For the text-containing cell, return its midpoint in (x, y) coordinate format. 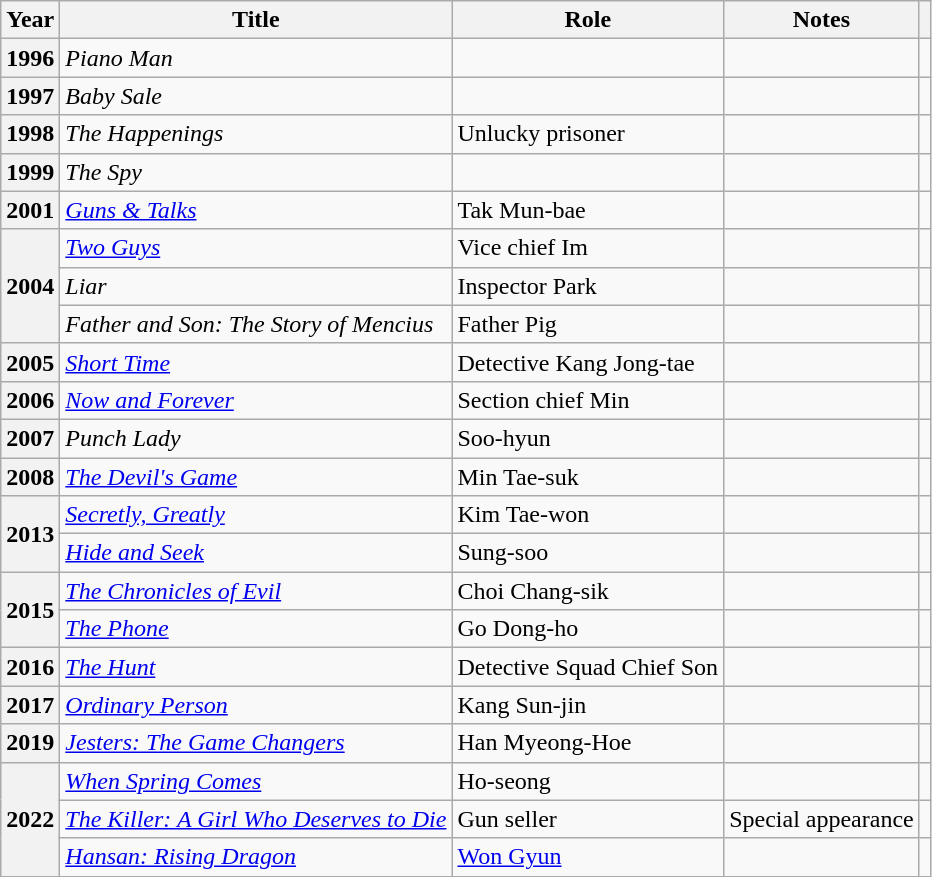
1998 (30, 134)
1997 (30, 96)
Liar (256, 286)
Notes (822, 20)
Piano Man (256, 58)
Won Gyun (588, 857)
Two Guys (256, 248)
The Happenings (256, 134)
2022 (30, 819)
1999 (30, 172)
The Phone (256, 629)
Jesters: The Game Changers (256, 743)
Unlucky prisoner (588, 134)
Year (30, 20)
Father Pig (588, 324)
Guns & Talks (256, 210)
Secretly, Greatly (256, 515)
Gun seller (588, 819)
Inspector Park (588, 286)
Hide and Seek (256, 553)
Now and Forever (256, 400)
2013 (30, 534)
Hansan: Rising Dragon (256, 857)
Han Myeong-Hoe (588, 743)
Go Dong-ho (588, 629)
Title (256, 20)
Short Time (256, 362)
2008 (30, 477)
2019 (30, 743)
2001 (30, 210)
Ordinary Person (256, 705)
Soo-hyun (588, 438)
The Chronicles of Evil (256, 591)
When Spring Comes (256, 781)
2017 (30, 705)
2007 (30, 438)
Choi Chang-sik (588, 591)
Vice chief Im (588, 248)
1996 (30, 58)
2005 (30, 362)
Kim Tae-won (588, 515)
Min Tae-suk (588, 477)
Special appearance (822, 819)
The Hunt (256, 667)
The Devil's Game (256, 477)
Baby Sale (256, 96)
Kang Sun-jin (588, 705)
Role (588, 20)
2015 (30, 610)
Detective Kang Jong-tae (588, 362)
2016 (30, 667)
Section chief Min (588, 400)
Detective Squad Chief Son (588, 667)
The Spy (256, 172)
2004 (30, 286)
The Killer: A Girl Who Deserves to Die (256, 819)
Tak Mun-bae (588, 210)
Ho-seong (588, 781)
Punch Lady (256, 438)
Sung-soo (588, 553)
2006 (30, 400)
Father and Son: The Story of Mencius (256, 324)
